Scan for the cell matching the given text and deliver its [x, y] coordinate at center. 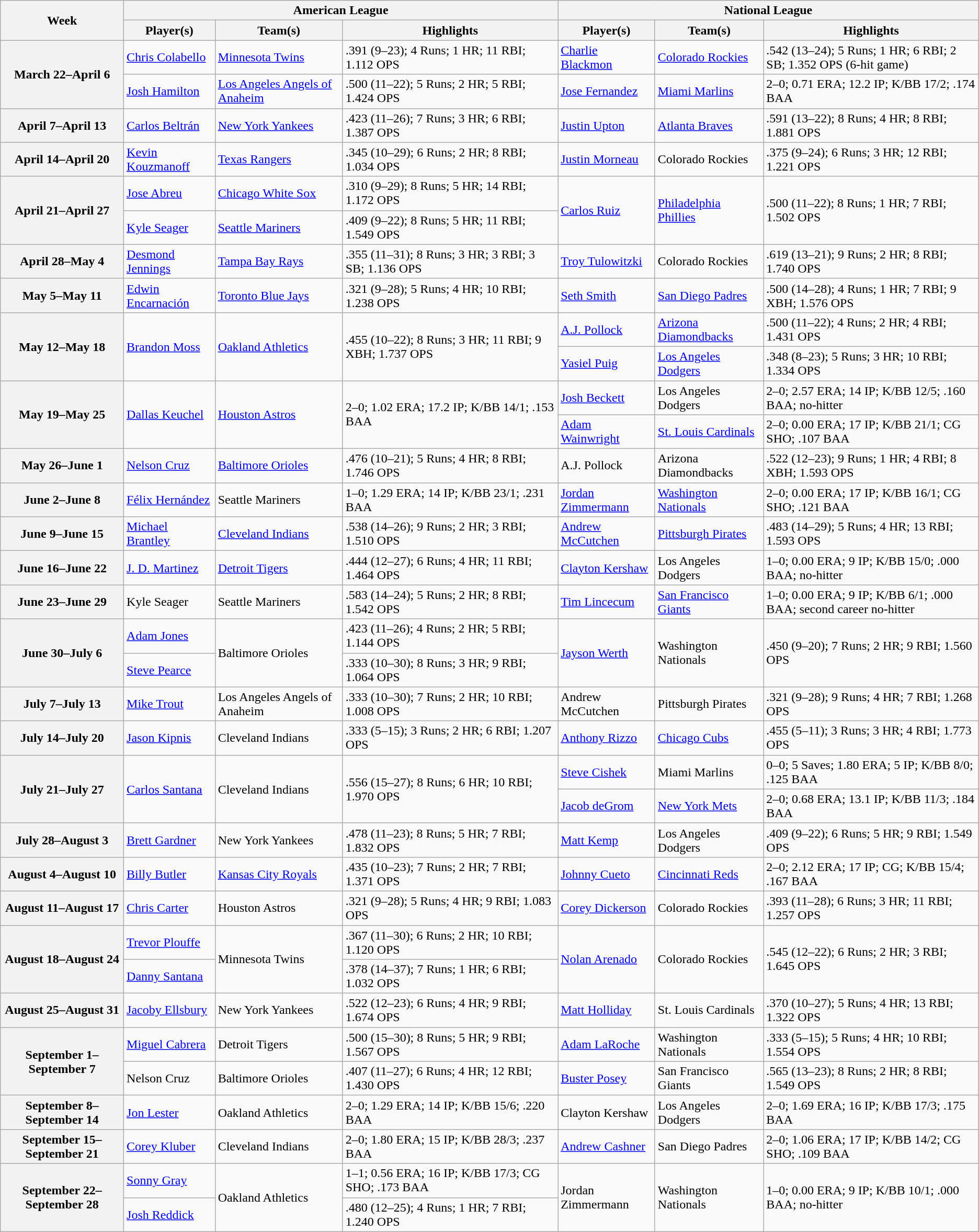
.321 (9–28); 9 Runs; 4 HR; 7 RBI; 1.268 OPS [871, 704]
Steve Pearce [169, 670]
Justin Upton [607, 126]
.333 (5–15); 3 Runs; 2 HR; 6 RBI; 1.207 OPS [450, 738]
Adam Jones [169, 636]
Chris Colabello [169, 58]
.500 (15–30); 8 Runs; 5 HR; 9 RBI; 1.567 OPS [450, 1044]
August 11–August 17 [62, 908]
March 22–April 6 [62, 74]
Josh Hamilton [169, 91]
Toronto Blue Jays [279, 295]
Sonny Gray [169, 1180]
Buster Posey [607, 1079]
.310 (9–29); 8 Runs; 5 HR; 14 RBI; 1.172 OPS [450, 194]
Charlie Blackmon [607, 58]
.333 (10–30); 8 Runs; 3 HR; 9 RBI; 1.064 OPS [450, 670]
Brandon Moss [169, 346]
August 4–August 10 [62, 874]
June 23–June 29 [62, 602]
Trevor Plouffe [169, 942]
.478 (11–23); 8 Runs; 5 HR; 7 RBI; 1.832 OPS [450, 840]
.370 (10–27); 5 Runs; 4 HR; 13 RBI; 1.322 OPS [871, 1011]
2–0; 1.29 ERA; 14 IP; K/BB 15/6; .220 BAA [450, 1112]
Adam Wainwright [607, 432]
2–0; 0.68 ERA; 13.1 IP; K/BB 11/3; .184 BAA [871, 806]
.423 (11–26); 7 Runs; 3 HR; 6 RBI; 1.387 OPS [450, 126]
June 30–July 6 [62, 653]
Troy Tulowitzki [607, 262]
.409 (9–22); 6 Runs; 5 HR; 9 RBI; 1.549 OPS [871, 840]
Atlanta Braves [709, 126]
Corey Kluber [169, 1147]
Miguel Cabrera [169, 1044]
Tampa Bay Rays [279, 262]
May 26–June 1 [62, 466]
1–0; 0.00 ERA; 9 IP; K/BB 10/1; .000 BAA; no-hitter [871, 1197]
.591 (13–22); 8 Runs; 4 HR; 8 RBI; 1.881 OPS [871, 126]
August 25–August 31 [62, 1011]
.545 (12–22); 6 Runs; 2 HR; 3 RBI; 1.645 OPS [871, 959]
June 2–June 8 [62, 500]
Dallas Keuchel [169, 415]
.583 (14–24); 5 Runs; 2 HR; 8 RBI; 1.542 OPS [450, 602]
April 28–May 4 [62, 262]
May 19–May 25 [62, 415]
J. D. Martinez [169, 568]
Week [62, 20]
Carlos Ruiz [607, 210]
Jason Kipnis [169, 738]
April 7–April 13 [62, 126]
April 21–April 27 [62, 210]
.565 (13–23); 8 Runs; 2 HR; 8 RBI; 1.549 OPS [871, 1079]
.435 (10–23); 7 Runs; 2 HR; 7 RBI; 1.371 OPS [450, 874]
.375 (9–24); 6 Runs; 3 HR; 12 RBI; 1.221 OPS [871, 159]
2–0; 2.12 ERA; 17 IP; CG; K/BB 15/4; .167 BAA [871, 874]
.423 (11–26); 4 Runs; 2 HR; 5 RBI; 1.144 OPS [450, 636]
.367 (11–30); 6 Runs; 2 HR; 10 RBI; 1.120 OPS [450, 942]
.407 (11–27); 6 Runs; 4 HR; 12 RBI; 1.430 OPS [450, 1079]
.619 (13–21); 9 Runs; 2 HR; 8 RBI; 1.740 OPS [871, 262]
September 8–September 14 [62, 1112]
0–0; 5 Saves; 1.80 ERA; 5 IP; K/BB 8/0; .125 BAA [871, 772]
.500 (11–22); 8 Runs; 1 HR; 7 RBI; 1.502 OPS [871, 210]
.500 (14–28); 4 Runs; 1 HR; 7 RBI; 9 XBH; 1.576 OPS [871, 295]
April 14–April 20 [62, 159]
2–0; 1.06 ERA; 17 IP; K/BB 14/2; CG SHO; .109 BAA [871, 1147]
Texas Rangers [279, 159]
1–0; 0.00 ERA; 9 IP; K/BB 15/0; .000 BAA; no-hitter [871, 568]
Danny Santana [169, 976]
Jayson Werth [607, 653]
.321 (9–28); 5 Runs; 4 HR; 9 RBI; 1.083 OPS [450, 908]
July 28–August 3 [62, 840]
.522 (12–23); 6 Runs; 4 HR; 9 RBI; 1.674 OPS [450, 1011]
.480 (12–25); 4 Runs; 1 HR; 7 RBI; 1.240 OPS [450, 1215]
Chicago Cubs [709, 738]
.538 (14–26); 9 Runs; 2 HR; 3 RBI; 1.510 OPS [450, 534]
July 14–July 20 [62, 738]
.378 (14–37); 7 Runs; 1 HR; 6 RBI; 1.032 OPS [450, 976]
Matt Holliday [607, 1011]
Billy Butler [169, 874]
2–0; 1.69 ERA; 16 IP; K/BB 17/3; .175 BAA [871, 1112]
Seth Smith [607, 295]
September 1–September 7 [62, 1061]
National League [769, 10]
Kevin Kouzmanoff [169, 159]
Félix Hernández [169, 500]
1–0; 1.29 ERA; 14 IP; K/BB 23/1; .231 BAA [450, 500]
.333 (5–15); 5 Runs; 4 HR; 10 RBI; 1.554 OPS [871, 1044]
.444 (12–27); 6 Runs; 4 HR; 11 RBI; 1.464 OPS [450, 568]
2–0; 2.57 ERA; 14 IP; K/BB 12/5; .160 BAA; no-hitter [871, 398]
Chicago White Sox [279, 194]
American League [341, 10]
Anthony Rizzo [607, 738]
Matt Kemp [607, 840]
Jacoby Ellsbury [169, 1011]
.522 (12–23); 9 Runs; 1 HR; 4 RBI; 8 XBH; 1.593 OPS [871, 466]
2–0; 1.80 ERA; 15 IP; K/BB 28/3; .237 BAA [450, 1147]
.455 (5–11); 3 Runs; 3 HR; 4 RBI; 1.773 OPS [871, 738]
Josh Beckett [607, 398]
.393 (11–28); 6 Runs; 3 HR; 11 RBI; 1.257 OPS [871, 908]
.348 (8–23); 5 Runs; 3 HR; 10 RBI; 1.334 OPS [871, 363]
Michael Brantley [169, 534]
Steve Cishek [607, 772]
.483 (14–29); 5 Runs; 4 HR; 13 RBI; 1.593 OPS [871, 534]
.355 (11–31); 8 Runs; 3 HR; 3 RBI; 3 SB; 1.136 OPS [450, 262]
June 9–June 15 [62, 534]
.409 (9–22); 8 Runs; 5 HR; 11 RBI; 1.549 OPS [450, 227]
.556 (15–27); 8 Runs; 6 HR; 10 RBI; 1.970 OPS [450, 789]
Jacob deGrom [607, 806]
2–0; 0.00 ERA; 17 IP; K/BB 21/1; CG SHO; .107 BAA [871, 432]
.476 (10–21); 5 Runs; 4 HR; 8 RBI; 1.746 OPS [450, 466]
1–1; 0.56 ERA; 16 IP; K/BB 17/3; CG SHO; .173 BAA [450, 1180]
Adam LaRoche [607, 1044]
August 18–August 24 [62, 959]
Kansas City Royals [279, 874]
Philadelphia Phillies [709, 210]
.455 (10–22); 8 Runs; 3 HR; 11 RBI; 9 XBH; 1.737 OPS [450, 346]
Chris Carter [169, 908]
.333 (10–30); 7 Runs; 2 HR; 10 RBI; 1.008 OPS [450, 704]
Jose Abreu [169, 194]
Nolan Arenado [607, 959]
.345 (10–29); 6 Runs; 2 HR; 8 RBI; 1.034 OPS [450, 159]
Johnny Cueto [607, 874]
Carlos Santana [169, 789]
Tim Lincecum [607, 602]
.500 (11–22); 5 Runs; 2 HR; 5 RBI; 1.424 OPS [450, 91]
Josh Reddick [169, 1215]
Desmond Jennings [169, 262]
Jose Fernandez [607, 91]
Brett Gardner [169, 840]
Mike Trout [169, 704]
.542 (13–24); 5 Runs; 1 HR; 6 RBI; 2 SB; 1.352 OPS (6-hit game) [871, 58]
Andrew Cashner [607, 1147]
Yasiel Puig [607, 363]
Cincinnati Reds [709, 874]
.450 (9–20); 7 Runs; 2 HR; 9 RBI; 1.560 OPS [871, 653]
.500 (11–22); 4 Runs; 2 HR; 4 RBI; 1.431 OPS [871, 330]
Corey Dickerson [607, 908]
June 16–June 22 [62, 568]
July 21–July 27 [62, 789]
Jon Lester [169, 1112]
2–0; 0.00 ERA; 17 IP; K/BB 16/1; CG SHO; .121 BAA [871, 500]
.391 (9–23); 4 Runs; 1 HR; 11 RBI; 1.112 OPS [450, 58]
1–0; 0.00 ERA; 9 IP; K/BB 6/1; .000 BAA; second career no-hitter [871, 602]
Carlos Beltrán [169, 126]
Justin Morneau [607, 159]
May 12–May 18 [62, 346]
September 15–September 21 [62, 1147]
July 7–July 13 [62, 704]
May 5–May 11 [62, 295]
.321 (9–28); 5 Runs; 4 HR; 10 RBI; 1.238 OPS [450, 295]
Edwin Encarnación [169, 295]
2–0; 0.71 ERA; 12.2 IP; K/BB 17/2; .174 BAA [871, 91]
2–0; 1.02 ERA; 17.2 IP; K/BB 14/1; .153 BAA [450, 415]
New York Mets [709, 806]
September 22–September 28 [62, 1197]
